Return the [X, Y] coordinate for the center point of the cell that contains the specified text.  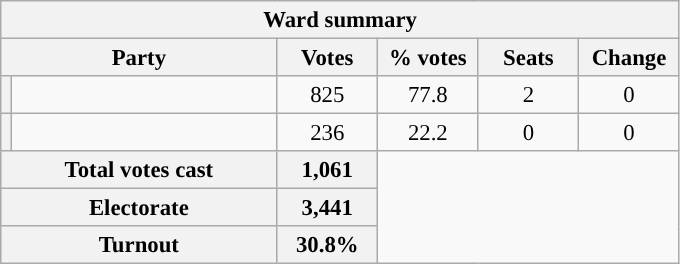
236 [328, 133]
Party [139, 58]
Total votes cast [139, 170]
Votes [328, 58]
1,061 [328, 170]
Electorate [139, 208]
% votes [428, 58]
Seats [528, 58]
Turnout [139, 245]
Change [630, 58]
3,441 [328, 208]
2 [528, 95]
825 [328, 95]
Ward summary [340, 20]
77.8 [428, 95]
30.8% [328, 245]
22.2 [428, 133]
